Find where the given text appears and provide that cell's center as [X, Y] coordinate. 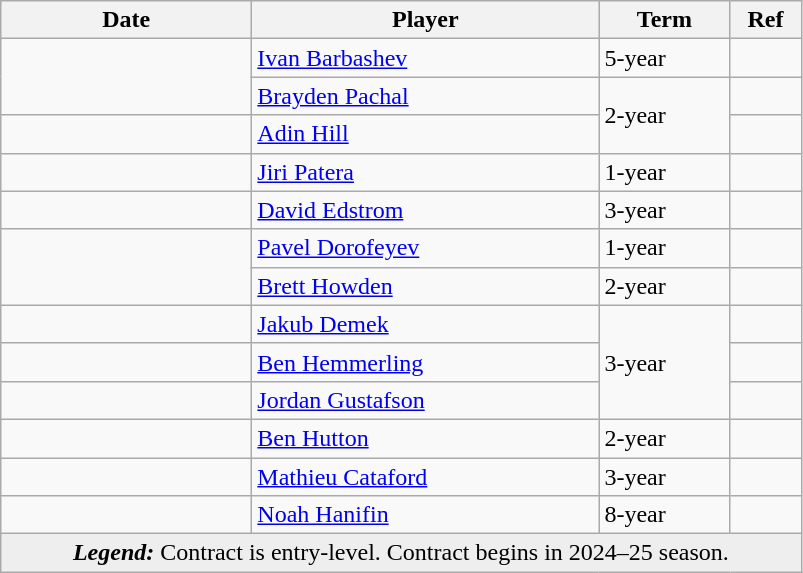
Ref [766, 20]
Adin Hill [426, 134]
Date [126, 20]
Ben Hemmerling [426, 362]
Jiri Patera [426, 172]
Brayden Pachal [426, 96]
Ivan Barbashev [426, 58]
Legend: Contract is entry-level. Contract begins in 2024–25 season. [401, 553]
Term [664, 20]
Mathieu Cataford [426, 477]
Noah Hanifin [426, 515]
Player [426, 20]
8-year [664, 515]
David Edstrom [426, 210]
Jordan Gustafson [426, 400]
Pavel Dorofeyev [426, 248]
Jakub Demek [426, 324]
Brett Howden [426, 286]
5-year [664, 58]
Ben Hutton [426, 438]
